Determine the (X, Y) coordinate at the center of the cell enclosing the given text.  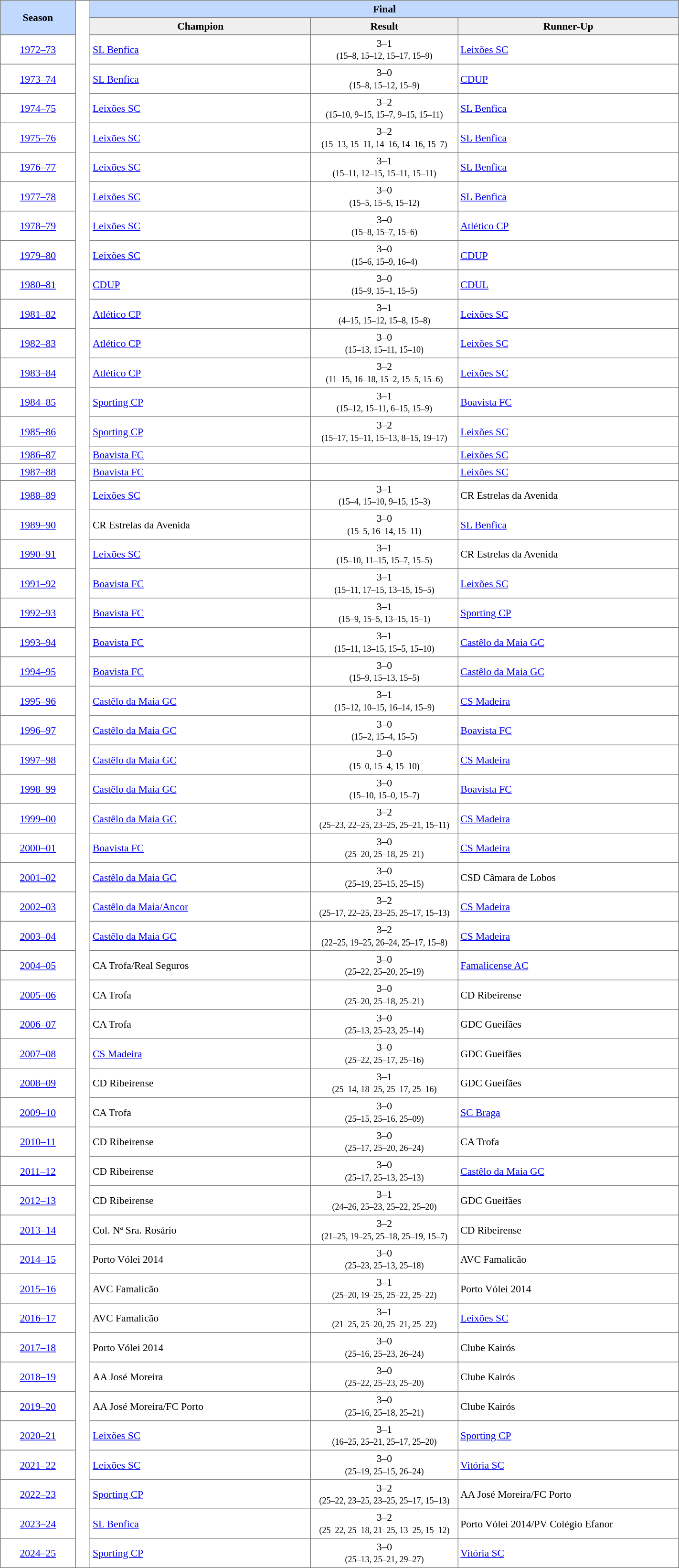
CA Trofa/Real Seguros (201, 966)
3–1(15–12, 10–15, 16–14, 15–9) (384, 701)
2017–18 (38, 1347)
3–1(4–15, 15–12, 15–8, 15–8) (384, 314)
1999–00 (38, 818)
1972–73 (38, 50)
3–2(15–10, 9–15, 15–7, 9–15, 15–11) (384, 108)
3–0(15–13, 15–11, 15–10) (384, 344)
3–0(15–2, 15–4, 15–5) (384, 730)
1979–80 (38, 255)
3–2(15–13, 15–11, 14–16, 14–16, 15–7) (384, 138)
2015–16 (38, 1289)
Final (385, 9)
Castêlo da Maia/Ancor (201, 907)
2002–03 (38, 907)
3–2(21–25, 19–25, 25–18, 25–19, 15–7) (384, 1230)
Season (38, 18)
2009–10 (38, 1112)
3–1(15–12, 15–11, 6–15, 15–9) (384, 402)
1995–96 (38, 701)
1986–87 (38, 455)
3–0(15–6, 15–9, 16–4) (384, 255)
3–2(22–25, 19–25, 26–24, 25–17, 15–8) (384, 936)
3–0(15–9, 15–1, 15–5) (384, 285)
3–2(11–15, 16–18, 15–2, 15–5, 15–6) (384, 373)
3–1(15–4, 15–10, 9–15, 15–3) (384, 495)
2019–20 (38, 1406)
Runner-Up (568, 26)
2024–25 (38, 1553)
3–0(15–8, 15–7, 15–6) (384, 226)
3–0(25–15, 25–16, 25–09) (384, 1112)
1980–81 (38, 285)
3–0(25–19, 25–15, 25–15) (384, 877)
1976–77 (38, 167)
3–0 (25–19, 25–15, 26–24) (384, 1465)
3–0(25–22, 25–20, 25–19) (384, 966)
1982–83 (38, 344)
2007–08 (38, 1053)
CDUL (568, 285)
Porto Vólei 2014/PV Colégio Efanor (568, 1524)
3–0(25–13, 25–21, 29–27) (384, 1553)
2003–04 (38, 936)
1984–85 (38, 402)
1981–82 (38, 314)
3–0 (25–16, 25–18, 25–21) (384, 1406)
1973–74 (38, 79)
3–0(15–5, 16–14, 15–11) (384, 525)
AA José Moreira (201, 1377)
3–0(15–5, 15–5, 15–12) (384, 196)
2023–24 (38, 1524)
1978–79 (38, 226)
3–1(21–25, 25–20, 25–21, 25–22) (384, 1318)
3–2(25–17, 22–25, 23–25, 25–17, 15–13) (384, 907)
3–0(25–13, 25–23, 25–14) (384, 1024)
3–0(25–23, 25–13, 25–18) (384, 1259)
3–1(24–26, 25–23, 25–22, 25–20) (384, 1201)
3–0(15–9, 15–13, 15–5) (384, 672)
3–0(25–16, 25–23, 26–24) (384, 1347)
SC Braga (568, 1112)
3–1(15–9, 15–5, 13–15, 15–1) (384, 613)
1977–78 (38, 196)
2020–21 (38, 1436)
3–1(15–11, 13–15, 15–5, 15–10) (384, 642)
3–1(25–20, 19–25, 25–22, 25–22) (384, 1289)
1983–84 (38, 373)
2014–15 (38, 1259)
3–1(15–11, 17–15, 13–15, 15–5) (384, 583)
3–0(25–22, 25–17, 25–16) (384, 1053)
1985–86 (38, 431)
Result (384, 26)
3–0(25–22, 25–23, 25–20) (384, 1377)
3–1(15–10, 11–15, 15–7, 15–5) (384, 554)
3–0(25–17, 25–20, 26–24) (384, 1142)
2004–05 (38, 966)
Famalicense AC (568, 966)
3–1(15–8, 15–12, 15–17, 15–9) (384, 50)
Champion (201, 26)
1988–89 (38, 495)
2006–07 (38, 1024)
2008–09 (38, 1083)
2001–02 (38, 877)
2016–17 (38, 1318)
2005–06 (38, 995)
3–2(25–22, 23–25, 23–25, 25–17, 15–13) (384, 1494)
CSD Câmara de Lobos (568, 877)
1974–75 (38, 108)
1989–90 (38, 525)
3–0(25–17, 25–13, 25–13) (384, 1171)
1996–97 (38, 730)
2010–11 (38, 1142)
1993–94 (38, 642)
1990–91 (38, 554)
1975–76 (38, 138)
2012–13 (38, 1201)
1997–98 (38, 760)
2011–12 (38, 1171)
3–1(25–14, 18–25, 25–17, 25–16) (384, 1083)
2018–19 (38, 1377)
2022–23 (38, 1494)
1987–88 (38, 472)
1994–95 (38, 672)
1992–93 (38, 613)
3–0(15–0, 15–4, 15–10) (384, 760)
3–0(15–8, 15–12, 15–9) (384, 79)
1998–99 (38, 789)
3–2(15–17, 15–11, 15–13, 8–15, 19–17) (384, 431)
2013–14 (38, 1230)
Col. Nª Sra. Rosário (201, 1230)
3–2(25–22, 25–18, 21–25, 13–25, 15–12) (384, 1524)
3–0(15–10, 15–0, 15–7) (384, 789)
3–1(15–11, 12–15, 15–11, 15–11) (384, 167)
3–2(25–23, 22–25, 23–25, 25–21, 15–11) (384, 818)
1991–92 (38, 583)
3–1 (16–25, 25–21, 25–17, 25–20) (384, 1436)
2021–22 (38, 1465)
2000–01 (38, 848)
